Capture the cell that displays the provided text and extract its [X, Y] central coordinate. 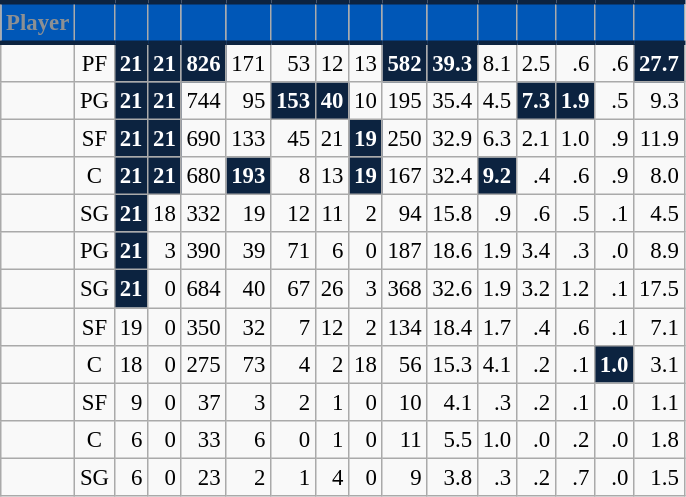
35.4 [452, 101]
1.5 [659, 477]
8.9 [659, 251]
2.5 [536, 62]
275 [204, 364]
15.3 [452, 364]
187 [404, 251]
23 [204, 477]
17.5 [659, 289]
250 [404, 139]
3.8 [452, 477]
3.2 [536, 289]
3.4 [536, 251]
350 [204, 327]
1.8 [659, 439]
3.1 [659, 364]
582 [404, 62]
32.4 [452, 176]
390 [204, 251]
32 [248, 327]
6.3 [496, 139]
8.0 [659, 176]
.7 [574, 477]
9.2 [496, 176]
37 [204, 402]
680 [204, 176]
826 [204, 62]
39 [248, 251]
133 [248, 139]
7.3 [536, 101]
33 [204, 439]
1.2 [574, 289]
744 [204, 101]
94 [404, 214]
690 [204, 139]
27.7 [659, 62]
7 [294, 327]
1.7 [496, 327]
8.1 [496, 62]
67 [294, 289]
73 [248, 364]
71 [294, 251]
9.3 [659, 101]
167 [404, 176]
39.3 [452, 62]
1.1 [659, 402]
193 [248, 176]
7.1 [659, 327]
2.1 [536, 139]
171 [248, 62]
15.8 [452, 214]
332 [204, 214]
53 [294, 62]
32.6 [452, 289]
95 [248, 101]
8 [294, 176]
56 [404, 364]
32.9 [452, 139]
5.5 [452, 439]
153 [294, 101]
26 [332, 289]
Player [38, 22]
45 [294, 139]
684 [204, 289]
18.6 [452, 251]
368 [404, 289]
18.4 [452, 327]
PF [95, 62]
195 [404, 101]
11.9 [659, 139]
134 [404, 327]
